Pinpoint the cell where the given text exists, returning its [X, Y] midpoint coordinate. 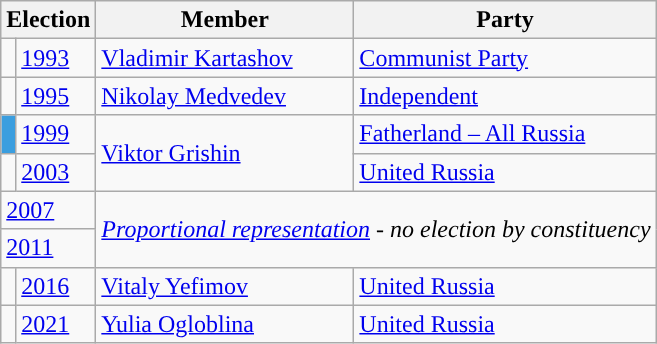
Vitaly Yefimov [225, 286]
Viktor Grishin [225, 153]
Nikolay Medvedev [225, 96]
Election [48, 20]
Yulia Ogloblina [225, 324]
1995 [56, 96]
2016 [56, 286]
2021 [56, 324]
Fatherland – All Russia [505, 134]
Independent [505, 96]
2011 [48, 248]
1999 [56, 134]
Proportional representation - no election by constituency [376, 229]
2007 [48, 210]
1993 [56, 58]
Member [225, 20]
2003 [56, 172]
Party [505, 20]
Vladimir Kartashov [225, 58]
Communist Party [505, 58]
